Output the [x, y] coordinate of the center of the cell containing the given text.  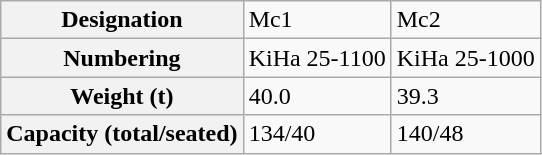
Designation [122, 20]
40.0 [317, 96]
KiHa 25-1000 [466, 58]
KiHa 25-1100 [317, 58]
Mc2 [466, 20]
Numbering [122, 58]
Capacity (total/seated) [122, 134]
Mc1 [317, 20]
134/40 [317, 134]
140/48 [466, 134]
39.3 [466, 96]
Weight (t) [122, 96]
